Capture the cell that displays the provided text and extract its (X, Y) central coordinate. 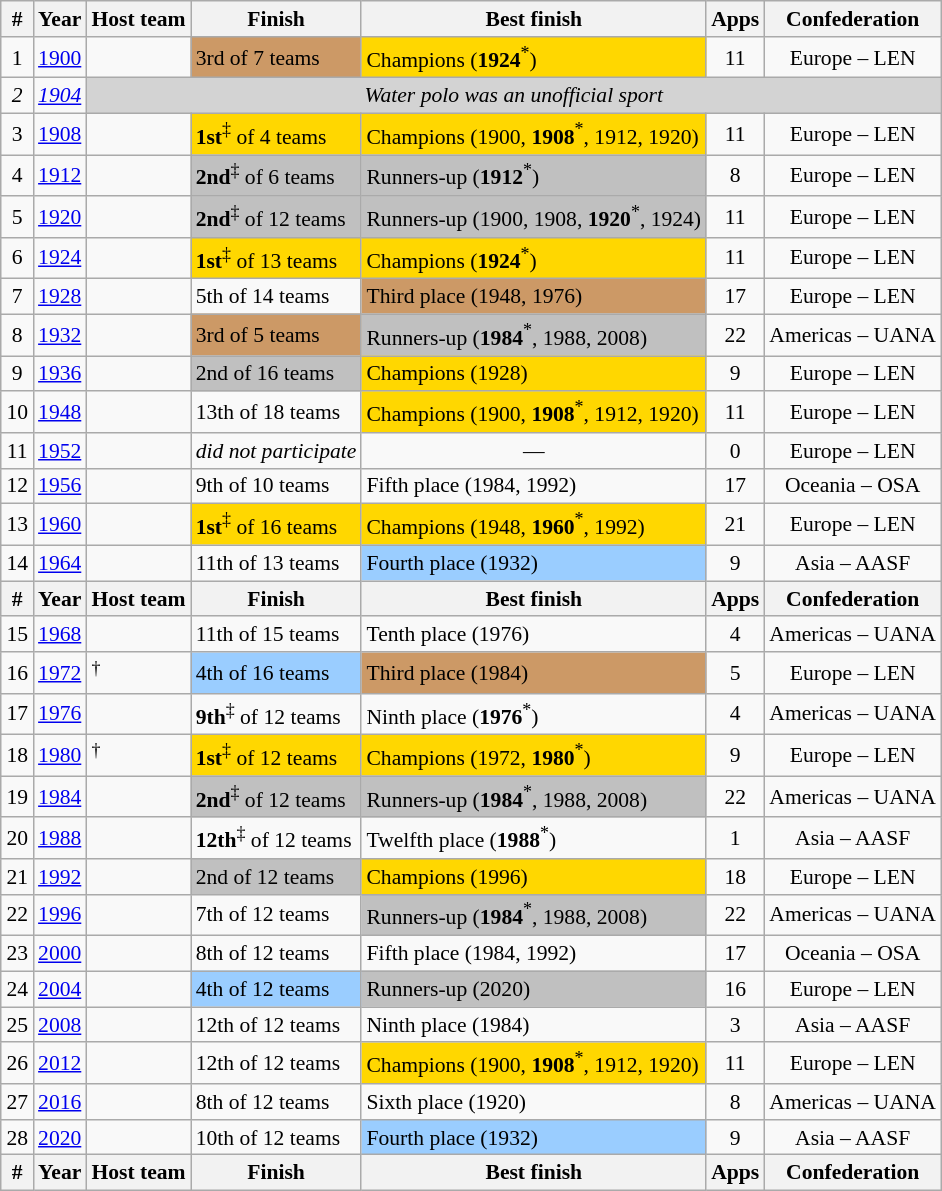
2nd of 16 teams (276, 374)
2nd of 12 teams (276, 877)
Runners-up (2020) (534, 990)
1912 (60, 176)
1960 (60, 524)
2012 (60, 1064)
Third place (1984) (534, 672)
7 (17, 297)
23 (17, 954)
Sixth place (1920) (534, 1102)
2nd‡ of 6 teams (276, 176)
3rd of 7 teams (276, 58)
5th of 14 teams (276, 297)
Champions (1928) (534, 374)
26 (17, 1064)
9th‡ of 12 teams (276, 714)
1932 (60, 336)
Ninth place (1976*) (534, 714)
2016 (60, 1102)
— (534, 451)
14 (17, 563)
1st‡ of 16 teams (276, 524)
1900 (60, 58)
1924 (60, 258)
9th of 10 teams (276, 487)
7th of 12 teams (276, 916)
0 (735, 451)
1st‡ of 13 teams (276, 258)
28 (17, 1138)
1964 (60, 563)
2000 (60, 954)
1948 (60, 412)
1992 (60, 877)
1952 (60, 451)
1920 (60, 216)
1st‡ of 12 teams (276, 756)
Champions (1972, 1980*) (534, 756)
6 (17, 258)
1968 (60, 635)
19 (17, 796)
Third place (1948, 1976) (534, 297)
2008 (60, 1025)
27 (17, 1102)
1936 (60, 374)
Runners-up (1900, 1908, 1920*, 1924) (534, 216)
2 (17, 96)
Water polo was an unofficial sport (514, 96)
12 (17, 487)
1976 (60, 714)
1984 (60, 796)
1904 (60, 96)
4th of 16 teams (276, 672)
25 (17, 1025)
1980 (60, 756)
11th of 13 teams (276, 563)
2020 (60, 1138)
Twelfth place (1988*) (534, 838)
1996 (60, 916)
3rd of 5 teams (276, 336)
12th‡ of 12 teams (276, 838)
1972 (60, 672)
Runners-up (1912*) (534, 176)
11th of 15 teams (276, 635)
20 (17, 838)
did not participate (276, 451)
13th of 18 teams (276, 412)
13 (17, 524)
24 (17, 990)
1st‡ of 4 teams (276, 134)
1908 (60, 134)
Ninth place (1984) (534, 1025)
1988 (60, 838)
2004 (60, 990)
1928 (60, 297)
1956 (60, 487)
15 (17, 635)
4th of 12 teams (276, 990)
Champions (1948, 1960*, 1992) (534, 524)
10 (17, 412)
Champions (1996) (534, 877)
Tenth place (1976) (534, 635)
10th of 12 teams (276, 1138)
